Provide the [X, Y] coordinate of the cell's center where the given text is located.  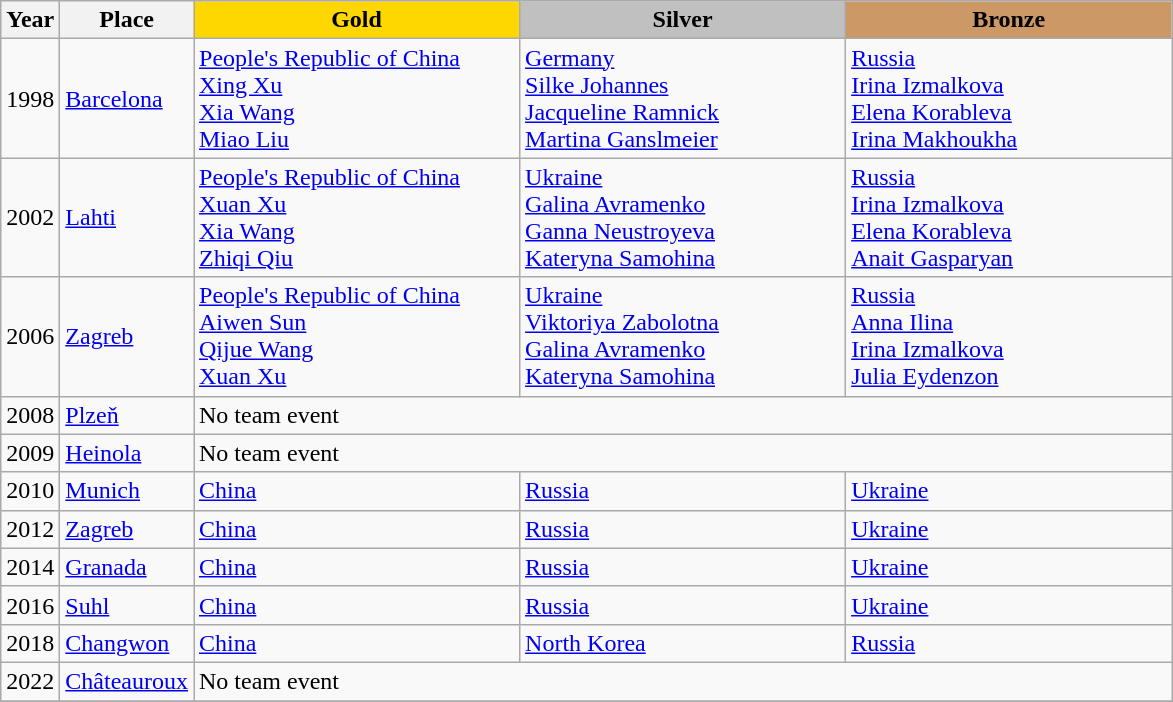
RussiaIrina IzmalkovaElena KorablevaAnait Gasparyan [1009, 218]
2022 [30, 681]
2008 [30, 415]
2018 [30, 643]
People's Republic of ChinaXing XuXia WangMiao Liu [357, 98]
Silver [683, 20]
Suhl [127, 605]
UkraineGalina AvramenkoGanna NeustroyevaKateryna Samohina [683, 218]
UkraineViktoriya ZabolotnaGalina AvramenkoKateryna Samohina [683, 336]
RussiaAnna IlinaIrina IzmalkovaJulia Eydenzon [1009, 336]
People's Republic of ChinaAiwen SunQijue WangXuan Xu [357, 336]
Lahti [127, 218]
Plzeň [127, 415]
Munich [127, 491]
Changwon [127, 643]
2002 [30, 218]
Bronze [1009, 20]
Gold [357, 20]
Place [127, 20]
2009 [30, 453]
North Korea [683, 643]
RussiaIrina IzmalkovaElena KorablevaIrina Makhoukha [1009, 98]
2010 [30, 491]
Heinola [127, 453]
People's Republic of ChinaXuan XuXia WangZhiqi Qiu [357, 218]
Châteauroux [127, 681]
2006 [30, 336]
Barcelona [127, 98]
Year [30, 20]
GermanySilke JohannesJacqueline RamnickMartina Ganslmeier [683, 98]
2012 [30, 529]
2016 [30, 605]
Granada [127, 567]
2014 [30, 567]
1998 [30, 98]
